Return (x, y) of the center of cell containing provided text 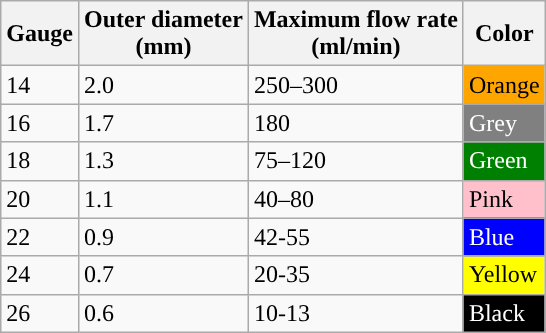
0.6 (163, 313)
Gauge (40, 34)
Maximum flow rate (ml/min) (356, 34)
75–120 (356, 161)
Color (504, 34)
22 (40, 237)
Grey (504, 123)
1.1 (163, 199)
14 (40, 85)
20 (40, 199)
26 (40, 313)
0.9 (163, 237)
2.0 (163, 85)
40–80 (356, 199)
1.7 (163, 123)
16 (40, 123)
20-35 (356, 275)
180 (356, 123)
250–300 (356, 85)
Black (504, 313)
10-13 (356, 313)
18 (40, 161)
Green (504, 161)
Orange (504, 85)
Blue (504, 237)
Outer diameter (mm) (163, 34)
42-55 (356, 237)
Pink (504, 199)
0.7 (163, 275)
24 (40, 275)
Yellow (504, 275)
1.3 (163, 161)
